For the text-containing cell, return its midpoint in [X, Y] coordinate format. 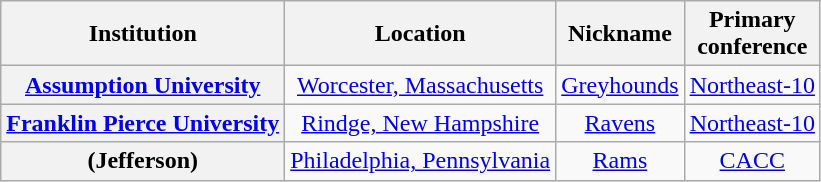
Philadelphia, Pennsylvania [420, 161]
Franklin Pierce University [143, 123]
Ravens [620, 123]
Primaryconference [752, 34]
Worcester, Massachusetts [420, 85]
Institution [143, 34]
(Jefferson) [143, 161]
Rams [620, 161]
Greyhounds [620, 85]
Rindge, New Hampshire [420, 123]
Location [420, 34]
Nickname [620, 34]
Assumption University [143, 85]
CACC [752, 161]
